Return [X, Y] of the center of cell containing provided text 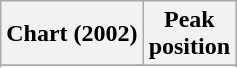
Chart (2002) [72, 34]
Peakposition [189, 34]
